Determine the (x, y) coordinate at the center of the cell enclosing the given text.  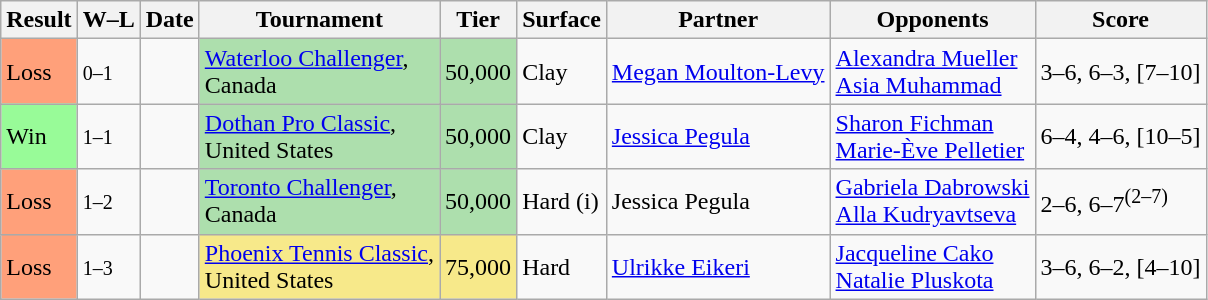
Megan Moulton-Levy (718, 72)
Result (39, 20)
Hard (i) (562, 202)
Opponents (932, 20)
Phoenix Tennis Classic, United States (319, 266)
6–4, 4–6, [10–5] (1120, 136)
0–1 (108, 72)
Alexandra Mueller Asia Muhammad (932, 72)
Partner (718, 20)
Surface (562, 20)
Waterloo Challenger, Canada (319, 72)
Tier (478, 20)
W–L (108, 20)
Jacqueline Cako Natalie Pluskota (932, 266)
Date (170, 20)
3–6, 6–3, [7–10] (1120, 72)
Gabriela Dabrowski Alla Kudryavtseva (932, 202)
1–3 (108, 266)
Score (1120, 20)
3–6, 6–2, [4–10] (1120, 266)
75,000 (478, 266)
Hard (562, 266)
Tournament (319, 20)
1–1 (108, 136)
Dothan Pro Classic, United States (319, 136)
Sharon Fichman Marie-Ève Pelletier (932, 136)
1–2 (108, 202)
2–6, 6–7(2–7) (1120, 202)
Ulrikke Eikeri (718, 266)
Win (39, 136)
Toronto Challenger, Canada (319, 202)
